Scan for the cell matching the given text and deliver its [x, y] coordinate at center. 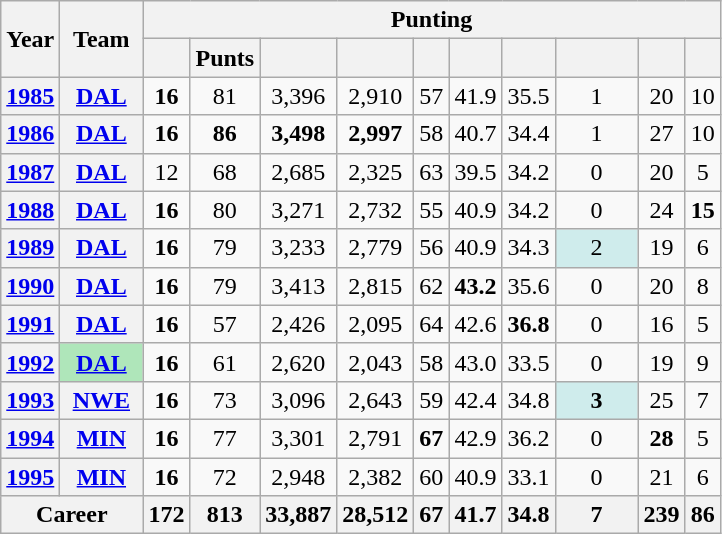
77 [225, 438]
2 [596, 248]
1993 [30, 400]
3,498 [298, 134]
813 [225, 515]
Year [30, 39]
3,413 [298, 286]
41.7 [476, 515]
34.4 [528, 134]
2,043 [376, 362]
59 [432, 400]
36.8 [528, 324]
2,791 [376, 438]
33,887 [298, 515]
3 [596, 400]
81 [225, 96]
1995 [30, 477]
62 [432, 286]
NWE [102, 400]
35.5 [528, 96]
73 [225, 400]
24 [662, 210]
1992 [30, 362]
3,301 [298, 438]
1985 [30, 96]
33.1 [528, 477]
34.3 [528, 248]
42.4 [476, 400]
172 [166, 515]
2,910 [376, 96]
1988 [30, 210]
33.5 [528, 362]
3,271 [298, 210]
Punting [432, 20]
55 [432, 210]
3,233 [298, 248]
2,948 [298, 477]
25 [662, 400]
56 [432, 248]
8 [702, 286]
Career [72, 515]
80 [225, 210]
28,512 [376, 515]
1987 [30, 172]
2,620 [298, 362]
21 [662, 477]
2,382 [376, 477]
39.5 [476, 172]
35.6 [528, 286]
1991 [30, 324]
1994 [30, 438]
64 [432, 324]
40.7 [476, 134]
41.9 [476, 96]
42.6 [476, 324]
15 [702, 210]
43.2 [476, 286]
1989 [30, 248]
28 [662, 438]
2,426 [298, 324]
2,997 [376, 134]
Punts [225, 58]
43.0 [476, 362]
61 [225, 362]
1986 [30, 134]
36.2 [528, 438]
27 [662, 134]
42.9 [476, 438]
68 [225, 172]
2,643 [376, 400]
2,779 [376, 248]
2,325 [376, 172]
3,096 [298, 400]
2,732 [376, 210]
2,685 [298, 172]
60 [432, 477]
63 [432, 172]
1990 [30, 286]
9 [702, 362]
72 [225, 477]
Team [102, 39]
239 [662, 515]
2,095 [376, 324]
12 [166, 172]
2,815 [376, 286]
3,396 [298, 96]
